Output the [X, Y] coordinate of the center of the cell containing the given text.  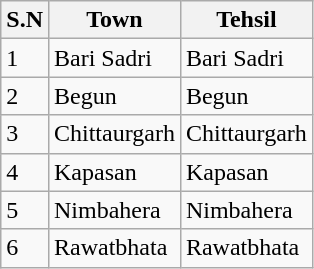
Town [114, 20]
Tehsil [246, 20]
5 [25, 210]
3 [25, 134]
1 [25, 58]
2 [25, 96]
4 [25, 172]
6 [25, 248]
S.N [25, 20]
